For the text-containing cell, return its midpoint in (X, Y) coordinate format. 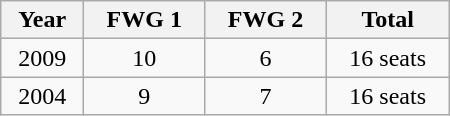
6 (266, 58)
10 (144, 58)
2004 (42, 96)
2009 (42, 58)
FWG 1 (144, 20)
FWG 2 (266, 20)
7 (266, 96)
Total (388, 20)
9 (144, 96)
Year (42, 20)
